Return (x, y) of the center of cell containing provided text 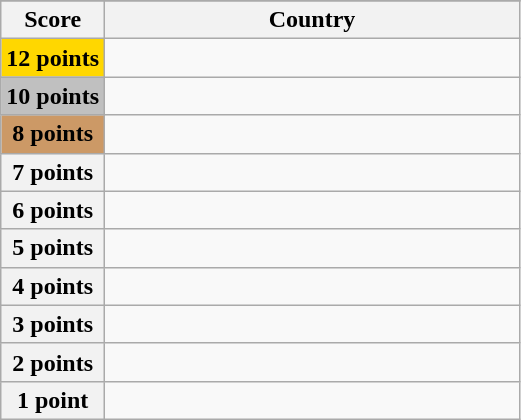
7 points (53, 172)
3 points (53, 324)
10 points (53, 96)
2 points (53, 362)
Country (312, 20)
5 points (53, 248)
6 points (53, 210)
4 points (53, 286)
Score (53, 20)
1 point (53, 400)
8 points (53, 134)
12 points (53, 58)
